Pinpoint the cell where the given text exists, returning its (X, Y) midpoint coordinate. 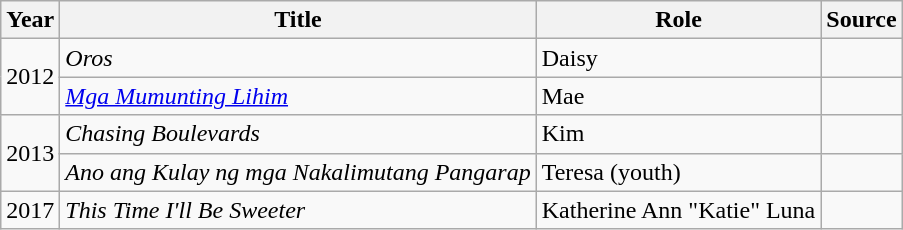
Role (678, 20)
Teresa (youth) (678, 172)
Title (298, 20)
Mae (678, 96)
2013 (30, 153)
Kim (678, 134)
2017 (30, 210)
2012 (30, 77)
Mga Mumunting Lihim (298, 96)
Oros (298, 58)
Chasing Boulevards (298, 134)
Source (862, 20)
Daisy (678, 58)
Katherine Ann "Katie" Luna (678, 210)
This Time I'll Be Sweeter (298, 210)
Year (30, 20)
Ano ang Kulay ng mga Nakalimutang Pangarap (298, 172)
